Identify which cell holds the provided text, then report its (X, Y) central coordinate. 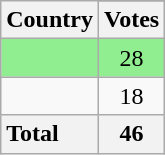
Country (50, 20)
18 (131, 96)
Votes (131, 20)
28 (131, 58)
46 (131, 134)
Total (50, 134)
